Determine the (x, y) coordinate at the center of the cell enclosing the given text.  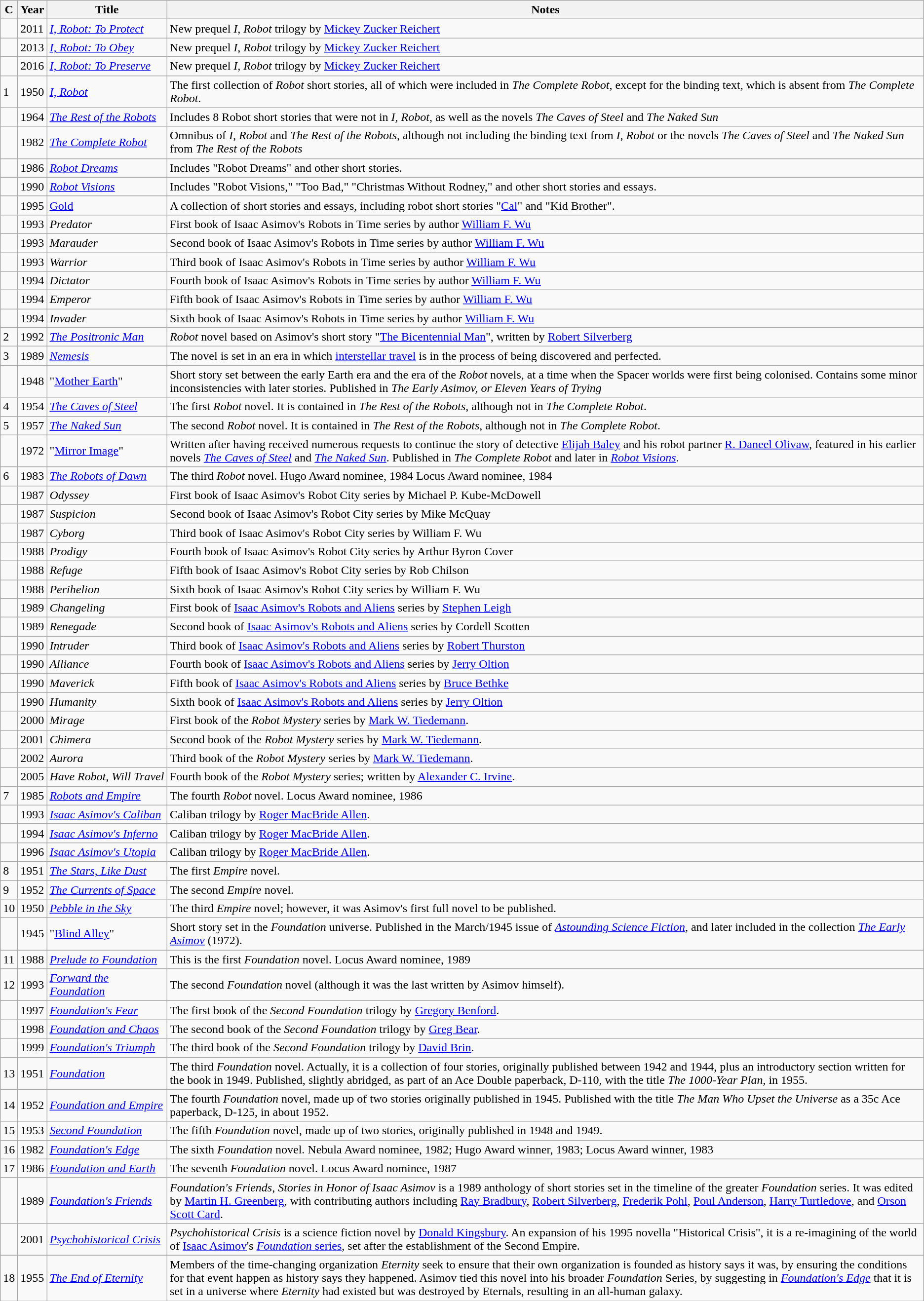
The first Robot novel. It is contained in The Rest of the Robots, although not in The Complete Robot. (545, 407)
The Naked Sun (107, 425)
9 (9, 890)
Prelude to Foundation (107, 959)
Third book of Isaac Asimov's Robots and Aliens series by Robert Thurston (545, 646)
1945 (33, 934)
Changeling (107, 608)
15 (9, 1131)
Title (107, 10)
The Caves of Steel (107, 407)
Odyssey (107, 495)
2000 (33, 721)
Robots and Empire (107, 796)
Second book of Isaac Asimov's Robots and Aliens series by Cordell Scotten (545, 627)
The third book of the Second Foundation trilogy by David Brin. (545, 1048)
Maverick (107, 683)
Perihelion (107, 589)
I, Robot (107, 92)
7 (9, 796)
The fifth Foundation novel, made up of two stories, originally published in 1948 and 1949. (545, 1131)
Pebble in the Sky (107, 909)
Alliance (107, 664)
Includes 8 Robot short stories that were not in I, Robot, as well as the novels The Caves of Steel and The Naked Sun (545, 117)
Fourth book of Isaac Asimov's Robots in Time series by author William F. Wu (545, 281)
The sixth Foundation novel. Nebula Award nominee, 1982; Hugo Award winner, 1983; Locus Award winner, 1983 (545, 1149)
I, Robot: To Preserve (107, 66)
Emperor (107, 300)
1995 (33, 205)
Foundation (107, 1073)
Warrior (107, 262)
The fourth Robot novel. Locus Award nominee, 1986 (545, 796)
First book of Isaac Asimov's Robots and Aliens series by Stephen Leigh (545, 608)
The End of Eternity (107, 1278)
Foundation's Friends (107, 1200)
14 (9, 1106)
"Blind Alley" (107, 934)
Notes (545, 10)
10 (9, 909)
The second Empire novel. (545, 890)
17 (9, 1168)
1997 (33, 1010)
Fifth book of Isaac Asimov's Robots in Time series by author William F. Wu (545, 300)
The second Robot novel. It is contained in The Rest of the Robots, although not in The Complete Robot. (545, 425)
16 (9, 1149)
The second book of the Second Foundation trilogy by Greg Bear. (545, 1029)
The third Empire novel; however, it was Asimov's first full novel to be published. (545, 909)
"Mirror Image" (107, 451)
11 (9, 959)
2 (9, 337)
1955 (33, 1278)
Fifth book of Isaac Asimov's Robot City series by Rob Chilson (545, 570)
Sixth book of Isaac Asimov's Robot City series by William F. Wu (545, 589)
The Currents of Space (107, 890)
8 (9, 871)
Isaac Asimov's Caliban (107, 814)
5 (9, 425)
Marauder (107, 243)
Mirage (107, 721)
Cyborg (107, 533)
The second Foundation novel (although it was the last written by Asimov himself). (545, 985)
Fifth book of Isaac Asimov's Robots and Aliens series by Bruce Bethke (545, 683)
First book of the Robot Mystery series by Mark W. Tiedemann. (545, 721)
13 (9, 1073)
Renegade (107, 627)
A collection of short stories and essays, including robot short stories "Cal" and "Kid Brother". (545, 205)
Sixth book of Isaac Asimov's Robots in Time series by author William F. Wu (545, 318)
1985 (33, 796)
Predator (107, 224)
Second book of Isaac Asimov's Robot City series by Mike McQuay (545, 514)
First book of Isaac Asimov's Robot City series by Michael P. Kube-McDowell (545, 495)
Third book of Isaac Asimov's Robot City series by William F. Wu (545, 533)
Aurora (107, 758)
Have Robot, Will Travel (107, 777)
Invader (107, 318)
Prodigy (107, 551)
The Rest of the Robots (107, 117)
Psychohistorical Crisis (107, 1239)
1992 (33, 337)
Year (33, 10)
Foundation and Earth (107, 1168)
I, Robot: To Obey (107, 47)
Nemesis (107, 356)
Third book of Isaac Asimov's Robots in Time series by author William F. Wu (545, 262)
Fourth book of Isaac Asimov's Robots and Aliens series by Jerry Oltion (545, 664)
Refuge (107, 570)
Foundation and Empire (107, 1106)
1964 (33, 117)
First book of Isaac Asimov's Robots in Time series by author William F. Wu (545, 224)
Gold (107, 205)
Third book of the Robot Mystery series by Mark W. Tiedemann. (545, 758)
Sixth book of Isaac Asimov's Robots and Aliens series by Jerry Oltion (545, 702)
Robot Dreams (107, 168)
Isaac Asimov's Inferno (107, 833)
The first book of the Second Foundation trilogy by Gregory Benford. (545, 1010)
Includes "Robot Visions," "Too Bad," "Christmas Without Rodney," and other short stories and essays. (545, 187)
The first Empire novel. (545, 871)
C (9, 10)
1948 (33, 381)
1957 (33, 425)
Includes "Robot Dreams" and other short stories. (545, 168)
1953 (33, 1131)
Intruder (107, 646)
1972 (33, 451)
Foundation's Edge (107, 1149)
12 (9, 985)
The Robots of Dawn (107, 476)
I, Robot: To Protect (107, 29)
Foundation's Fear (107, 1010)
Dictator (107, 281)
Forward the Foundation (107, 985)
Second Foundation (107, 1131)
1998 (33, 1029)
1 (9, 92)
Second book of Isaac Asimov's Robots in Time series by author William F. Wu (545, 243)
"Mother Earth" (107, 381)
1954 (33, 407)
Robot Visions (107, 187)
4 (9, 407)
18 (9, 1278)
Fourth book of the Robot Mystery series; written by Alexander C. Irvine. (545, 777)
Foundation and Chaos (107, 1029)
2005 (33, 777)
The seventh Foundation novel. Locus Award nominee, 1987 (545, 1168)
Chimera (107, 739)
Suspicion (107, 514)
2002 (33, 758)
2013 (33, 47)
1983 (33, 476)
Second book of the Robot Mystery series by Mark W. Tiedemann. (545, 739)
Isaac Asimov's Utopia (107, 852)
This is the first Foundation novel. Locus Award nominee, 1989 (545, 959)
1999 (33, 1048)
Foundation's Triumph (107, 1048)
2016 (33, 66)
2011 (33, 29)
Fourth book of Isaac Asimov's Robot City series by Arthur Byron Cover (545, 551)
The novel is set in an era in which interstellar travel is in the process of being discovered and perfected. (545, 356)
6 (9, 476)
The Positronic Man (107, 337)
Humanity (107, 702)
The Complete Robot (107, 142)
1996 (33, 852)
The Stars, Like Dust (107, 871)
The third Robot novel. Hugo Award nominee, 1984 Locus Award nominee, 1984 (545, 476)
Robot novel based on Asimov's short story "The Bicentennial Man", written by Robert Silverberg (545, 337)
3 (9, 356)
